For the text-containing cell, return its midpoint in (X, Y) coordinate format. 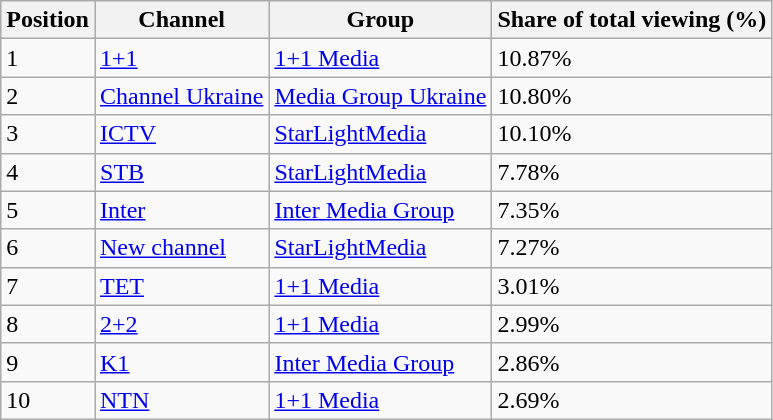
10.10% (632, 134)
4 (48, 172)
ICTV (181, 134)
2.99% (632, 324)
Position (48, 20)
Share of total viewing (%) (632, 20)
TET (181, 286)
2 (48, 96)
Channel Ukraine (181, 96)
10 (48, 400)
Channel (181, 20)
2+2 (181, 324)
Inter (181, 210)
1+1 (181, 58)
STB (181, 172)
7.35% (632, 210)
10.87% (632, 58)
New channel (181, 248)
6 (48, 248)
7.78% (632, 172)
2.86% (632, 362)
7.27% (632, 248)
NTN (181, 400)
Group (380, 20)
Media Group Ukraine (380, 96)
3 (48, 134)
10.80% (632, 96)
K1 (181, 362)
5 (48, 210)
9 (48, 362)
2.69% (632, 400)
8 (48, 324)
1 (48, 58)
7 (48, 286)
3.01% (632, 286)
